Scan for the cell matching the given text and deliver its (x, y) coordinate at center. 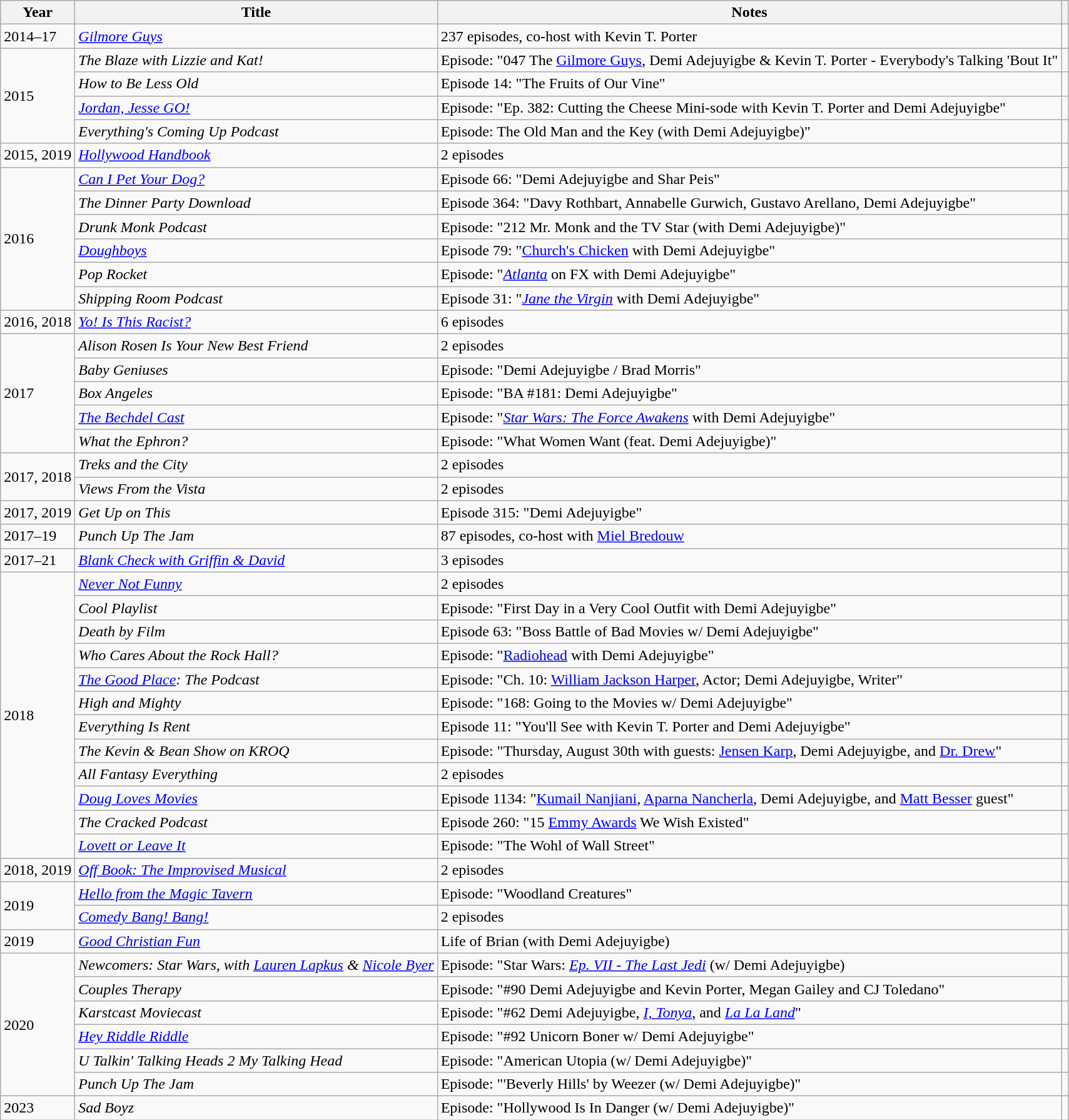
Episode: The Old Man and the Key (with Demi Adejuyigbe)" (749, 131)
Episode: "The Wohl of Wall Street" (749, 846)
Episode: "Thursday, August 30th with guests: Jensen Karp, Demi Adejuyigbe, and Dr. Drew" (749, 751)
Get Up on This (256, 512)
The Cracked Podcast (256, 822)
The Blaze with Lizzie and Kat! (256, 60)
U Talkin' Talking Heads 2 My Talking Head (256, 1061)
Treks and the City (256, 465)
Episode: "Star Wars: Ep. VII - The Last Jedi (w/ Demi Adejuyigbe) (749, 965)
Can I Pet Your Dog? (256, 179)
Episode: "'Beverly Hills' by Weezer (w/ Demi Adejuyigbe)" (749, 1084)
2023 (38, 1108)
2018 (38, 715)
Episode: "First Day in a Very Cool Outfit with Demi Adejuyigbe" (749, 608)
Episode: "#92 Unicorn Boner w/ Demi Adejuyigbe" (749, 1036)
Episode 14: "The Fruits of Our Vine" (749, 84)
2018, 2019 (38, 870)
Never Not Funny (256, 584)
Baby Geniuses (256, 370)
Episode 315: "Demi Adejuyigbe" (749, 512)
Cool Playlist (256, 608)
Episode: "Ch. 10: William Jackson Harper, Actor; Demi Adejuyigbe, Writer" (749, 679)
6 episodes (749, 322)
2017–19 (38, 536)
Episode: "212 Mr. Monk and the TV Star (with Demi Adejuyigbe)" (749, 227)
Episode 1134: "Kumail Nanjiani, Aparna Nancherla, Demi Adejuyigbe, and Matt Besser guest" (749, 798)
Episode: "168: Going to the Movies w/ Demi Adejuyigbe" (749, 703)
2017 (38, 394)
Episode: "Star Wars: The Force Awakens with Demi Adejuyigbe" (749, 417)
All Fantasy Everything (256, 775)
Episode: "#62 Demi Adejuyigbe, I, Tonya, and La La Land" (749, 1012)
Episode: "#90 Demi Adejuyigbe and Kevin Porter, Megan Gailey and CJ Toledano" (749, 989)
Everything's Coming Up Podcast (256, 131)
How to Be Less Old (256, 84)
Hollywood Handbook (256, 155)
The Kevin & Bean Show on KROQ (256, 751)
Episode: "BA #181: Demi Adejuyigbe" (749, 394)
2015 (38, 96)
Jordan, Jesse GO! (256, 108)
Episode: "Woodland Creatures" (749, 893)
Alison Rosen Is Your New Best Friend (256, 346)
Episode 31: "Jane the Virgin with Demi Adejuyigbe" (749, 298)
Views From the Vista (256, 489)
Newcomers: Star Wars, with Lauren Lapkus & Nicole Byer (256, 965)
Lovett or Leave It (256, 846)
Comedy Bang! Bang! (256, 917)
Everything Is Rent (256, 727)
Episode: "What Women Want (feat. Demi Adejuyigbe)" (749, 441)
Box Angeles (256, 394)
2015, 2019 (38, 155)
Good Christian Fun (256, 941)
87 episodes, co-host with Miel Bredouw (749, 536)
2016 (38, 238)
Life of Brian (with Demi Adejuyigbe) (749, 941)
Episode 364: "Davy Rothbart, Annabelle Gurwich, Gustavo Arellano, Demi Adejuyigbe" (749, 203)
Hey Riddle Riddle (256, 1036)
Off Book: The Improvised Musical (256, 870)
Hello from the Magic Tavern (256, 893)
Episode 79: "Church's Chicken with Demi Adejuyigbe" (749, 250)
Episode: "Ep. 382: Cutting the Cheese Mini-sode with Kevin T. Porter and Demi Adejuyigbe" (749, 108)
Sad Boyz (256, 1108)
237 episodes, co-host with Kevin T. Porter (749, 36)
Couples Therapy (256, 989)
Notes (749, 13)
2020 (38, 1024)
Episode: "047 The Gilmore Guys, Demi Adejuyigbe & Kevin T. Porter - Everybody's Talking 'Bout It" (749, 60)
2017–21 (38, 560)
Death by Film (256, 631)
Episode: "American Utopia (w/ Demi Adejuyigbe)" (749, 1061)
Episode: "Radiohead with Demi Adejuyigbe" (749, 655)
Yo! Is This Racist? (256, 322)
The Dinner Party Download (256, 203)
Episode: "Demi Adejuyigbe / Brad Morris" (749, 370)
The Good Place: The Podcast (256, 679)
2017, 2019 (38, 512)
Pop Rocket (256, 274)
2014–17 (38, 36)
3 episodes (749, 560)
Episode 66: "Demi Adejuyigbe and Shar Peis" (749, 179)
Doughboys (256, 250)
Who Cares About the Rock Hall? (256, 655)
Blank Check with Griffin & David (256, 560)
The Bechdel Cast (256, 417)
Title (256, 13)
What the Ephron? (256, 441)
Year (38, 13)
Drunk Monk Podcast (256, 227)
Shipping Room Podcast (256, 298)
Episode 260: "15 Emmy Awards We Wish Existed" (749, 822)
High and Mighty (256, 703)
Doug Loves Movies (256, 798)
Episode 63: "Boss Battle of Bad Movies w/ Demi Adejuyigbe" (749, 631)
2016, 2018 (38, 322)
Karstcast Moviecast (256, 1012)
Gilmore Guys (256, 36)
Episode: "Atlanta on FX with Demi Adejuyigbe" (749, 274)
2017, 2018 (38, 477)
Episode: "Hollywood Is In Danger (w/ Demi Adejuyigbe)" (749, 1108)
Episode 11: "You'll See with Kevin T. Porter and Demi Adejuyigbe" (749, 727)
